Capture the cell that displays the provided text and extract its [X, Y] central coordinate. 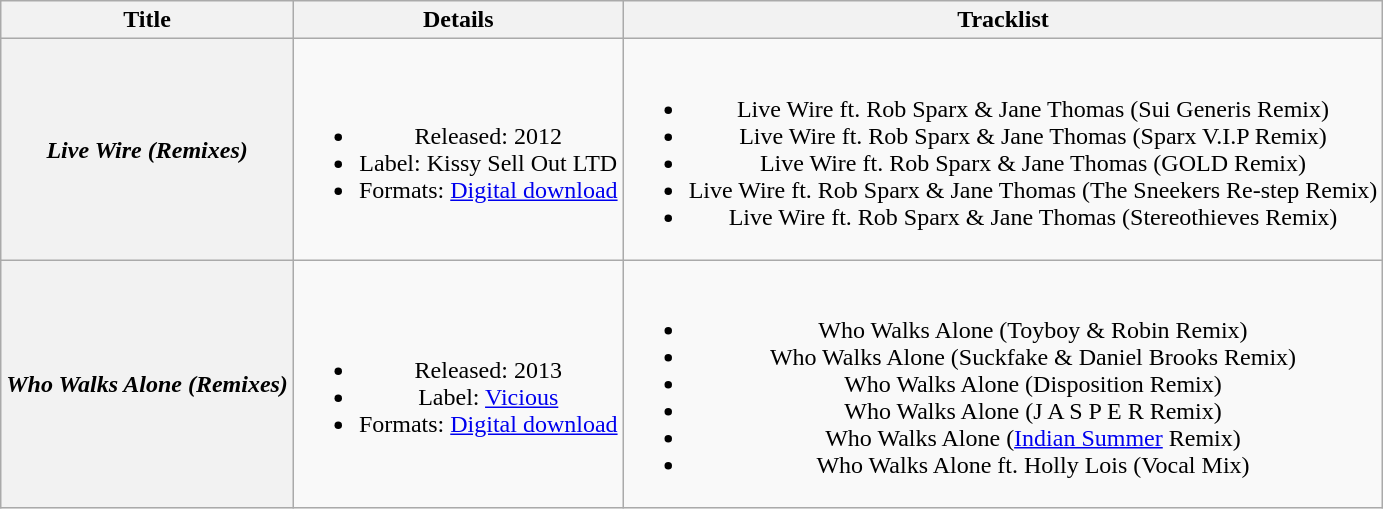
Details [458, 20]
Title [148, 20]
Tracklist [1003, 20]
Live Wire (Remixes) [148, 150]
Who Walks Alone (Remixes) [148, 384]
Released: 2012Label: Kissy Sell Out LTDFormats: Digital download [458, 150]
Released: 2013Label: ViciousFormats: Digital download [458, 384]
